Return the [x, y] coordinate for the center point of the cell that contains the specified text.  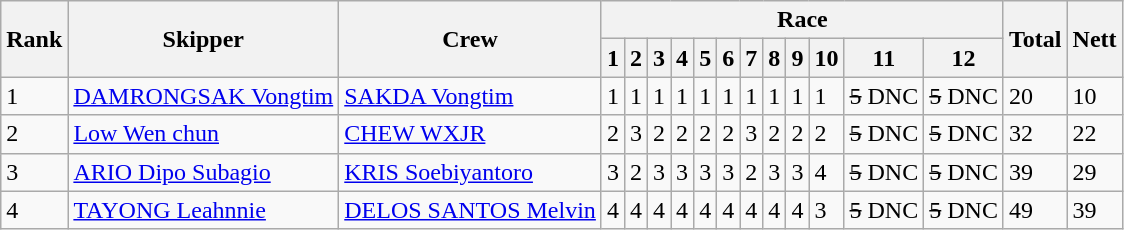
Total [1035, 39]
8 [774, 58]
12 [964, 58]
DELOS SANTOS Melvin [470, 210]
CHEW WXJR [470, 134]
22 [1094, 134]
SAKDA Vongtim [470, 96]
29 [1094, 172]
7 [752, 58]
9 [798, 58]
6 [728, 58]
ARIO Dipo Subagio [204, 172]
DAMRONGSAK Vongtim [204, 96]
5 [706, 58]
Race [802, 20]
32 [1035, 134]
20 [1035, 96]
Rank [34, 39]
Skipper [204, 39]
49 [1035, 210]
Low Wen chun [204, 134]
TAYONG Leahnnie [204, 210]
Nett [1094, 39]
Crew [470, 39]
KRIS Soebiyantoro [470, 172]
11 [884, 58]
